Output the (X, Y) coordinate of the center of the cell containing the given text.  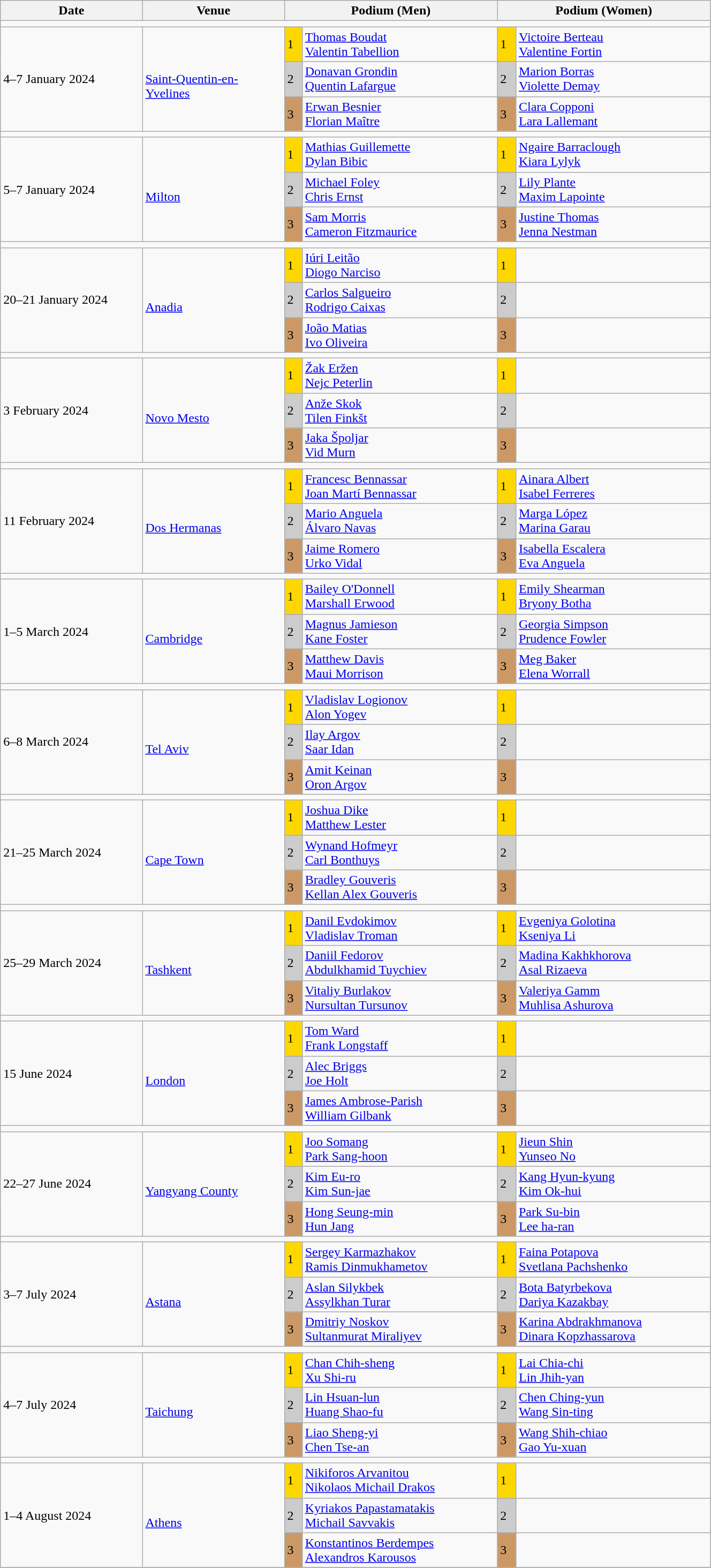
Emily ShearmanBryony Botha (612, 597)
Victoire BerteauValentine Fortin (612, 44)
Daniil FedorovAbdulkhamid Tuychiev (399, 963)
Faina PotapovaSvetlana Pachshenko (612, 1260)
Joshua DikeMatthew Lester (399, 817)
Vitaliy BurlakovNursultan Tursunov (399, 997)
Konstantinos BerdempesAlexandros Karousos (399, 1550)
Justine ThomasJenna Nestman (612, 224)
15 June 2024 (72, 1074)
Podium (Women) (604, 11)
1–4 August 2024 (72, 1515)
João MatiasIvo Oliveira (399, 334)
Nikiforos ArvanitouNikolaos Michail Drakos (399, 1481)
James Ambrose-ParishWilliam Gilbank (399, 1108)
Karina AbdrakhmanovaDinara Kopzhassarova (612, 1330)
4–7 January 2024 (72, 79)
Liao Sheng-yiChen Tse-an (399, 1440)
Madina KakhkhorovaAsal Rizaeva (612, 963)
Venue (213, 11)
Bailey O'DonnellMarshall Erwood (399, 597)
Novo Mesto (213, 410)
22–27 June 2024 (72, 1184)
Kang Hyun-kyungKim Ok-hui (612, 1184)
Dmitriy NoskovSultanmurat Miraliyev (399, 1330)
Anže SkokTilen Finkšt (399, 410)
Mathias GuillemetteDylan Bibic (399, 154)
Milton (213, 190)
Georgia SimpsonPrudence Fowler (612, 631)
Isabella Escalera Eva Anguela (612, 556)
25–29 March 2024 (72, 963)
4–7 July 2024 (72, 1405)
Lai Chia-chiLin Jhih-yan (612, 1370)
21–25 March 2024 (72, 853)
1–5 March 2024 (72, 631)
Jieun ShinYunseo No (612, 1149)
London (213, 1074)
Marga López Marina Garau (612, 521)
Lily PlanteMaxim Lapointe (612, 190)
Tom WardFrank Longstaff (399, 1038)
Matthew DavisMaui Morrison (399, 666)
Cape Town (213, 853)
Cambridge (213, 631)
Kim Eu-roKim Sun-jae (399, 1184)
Alec BriggsJoe Holt (399, 1074)
Meg BakerElena Worrall (612, 666)
Magnus JamiesonKane Foster (399, 631)
Bradley GouverisKellan Alex Gouveris (399, 887)
Chan Chih-shengXu Shi-ru (399, 1370)
Mario Anguela Álvaro Navas (399, 521)
Yangyang County (213, 1184)
Jaime Romero Urko Vidal (399, 556)
11 February 2024 (72, 521)
Ilay ArgovSaar Idan (399, 741)
3–7 July 2024 (72, 1294)
Taichung (213, 1405)
20–21 January 2024 (72, 300)
Saint-Quentin-en-Yvelines (213, 79)
Wang Shih-chiaoGao Yu-xuan (612, 1440)
Michael FoleyChris Ernst (399, 190)
Donavan GrondinQuentin Lafargue (399, 79)
Clara CopponiLara Lallemant (612, 114)
Hong Seung-minHun Jang (399, 1218)
Sergey KarmazhakovRamis Dinmukhametov (399, 1260)
Bota BatyrbekovaDariya Kazakbay (612, 1294)
Athens (213, 1515)
Marion BorrasViolette Demay (612, 79)
Ngaire BarracloughKiara Lylyk (612, 154)
Kyriakos PapastamatakisMichail Savvakis (399, 1515)
Joo SomangPark Sang-hoon (399, 1149)
Erwan BesnierFlorian Maître (399, 114)
Ainara Albert Isabel Ferreres (612, 486)
Amit KeinanOron Argov (399, 777)
Evgeniya GolotinaKseniya Li (612, 928)
Anadia (213, 300)
Wynand HofmeyrCarl Bonthuys (399, 853)
Thomas BoudatValentin Tabellion (399, 44)
Sam MorrisCameron Fitzmaurice (399, 224)
Aslan SilykbekAssylkhan Turar (399, 1294)
Valeriya GammMuhlisa Ashurova (612, 997)
Chen Ching-yunWang Sin-ting (612, 1405)
Vladislav LogionovAlon Yogev (399, 707)
Park Su-binLee ha-ran (612, 1218)
6–8 March 2024 (72, 741)
5–7 January 2024 (72, 190)
Date (72, 11)
Tashkent (213, 963)
Tel Aviv (213, 741)
Lin Hsuan-lunHuang Shao-fu (399, 1405)
Podium (Men) (391, 11)
Dos Hermanas (213, 521)
Jaka ŠpoljarVid Murn (399, 446)
3 February 2024 (72, 410)
Carlos SalgueiroRodrigo Caixas (399, 300)
Astana (213, 1294)
Danil EvdokimovVladislav Troman (399, 928)
Žak ErženNejc Peterlin (399, 376)
Francesc Bennassar Joan Martí Bennassar (399, 486)
Iúri LeitãoDiogo Narciso (399, 265)
